Pinpoint the cell where the given text exists, returning its [x, y] midpoint coordinate. 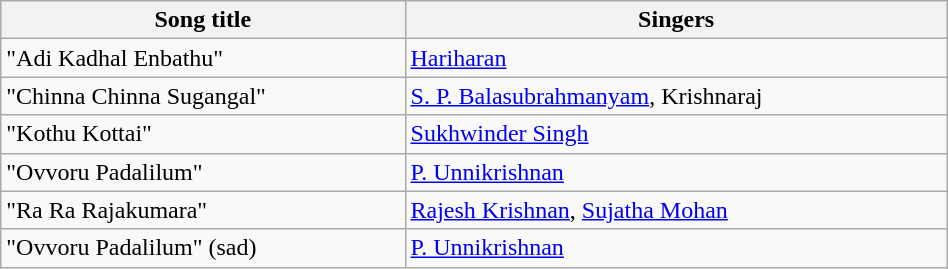
S. P. Balasubrahmanyam, Krishnaraj [676, 96]
"Ovvoru Padalilum" [203, 172]
Singers [676, 20]
"Chinna Chinna Sugangal" [203, 96]
Sukhwinder Singh [676, 134]
"Kothu Kottai" [203, 134]
Rajesh Krishnan, Sujatha Mohan [676, 210]
Song title [203, 20]
"Ovvoru Padalilum" (sad) [203, 248]
"Adi Kadhal Enbathu" [203, 58]
"Ra Ra Rajakumara" [203, 210]
Hariharan [676, 58]
